Locate the cell with the specified text and output its (x, y) center coordinate. 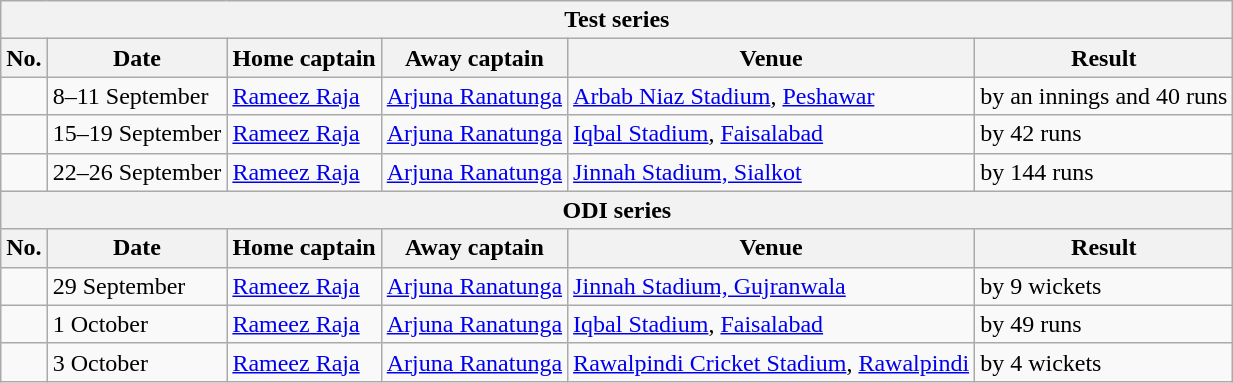
Jinnah Stadium, Sialkot (772, 172)
29 September (137, 286)
Arbab Niaz Stadium, Peshawar (772, 96)
22–26 September (137, 172)
Jinnah Stadium, Gujranwala (772, 286)
1 October (137, 324)
8–11 September (137, 96)
by 144 runs (1104, 172)
ODI series (617, 210)
by 9 wickets (1104, 286)
by 49 runs (1104, 324)
3 October (137, 362)
Test series (617, 20)
by 42 runs (1104, 134)
by an innings and 40 runs (1104, 96)
by 4 wickets (1104, 362)
15–19 September (137, 134)
Rawalpindi Cricket Stadium, Rawalpindi (772, 362)
